Output the [X, Y] coordinate of the center of the cell containing the given text.  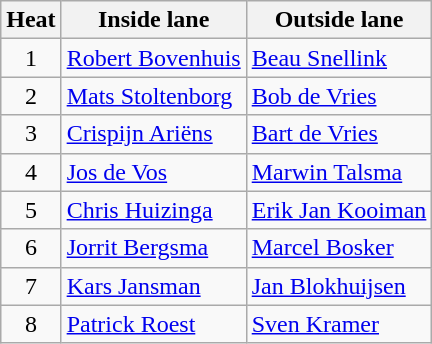
1 [31, 58]
Jos de Vos [154, 172]
Outside lane [339, 20]
4 [31, 172]
8 [31, 324]
Jorrit Bergsma [154, 248]
Mats Stoltenborg [154, 96]
Bart de Vries [339, 134]
Marcel Bosker [339, 248]
Sven Kramer [339, 324]
2 [31, 96]
Patrick Roest [154, 324]
Inside lane [154, 20]
Erik Jan Kooiman [339, 210]
7 [31, 286]
Bob de Vries [339, 96]
6 [31, 248]
Kars Jansman [154, 286]
Chris Huizinga [154, 210]
5 [31, 210]
Robert Bovenhuis [154, 58]
Marwin Talsma [339, 172]
3 [31, 134]
Beau Snellink [339, 58]
Jan Blokhuijsen [339, 286]
Heat [31, 20]
Crispijn Ariëns [154, 134]
